Identify which cell holds the provided text, then report its [X, Y] central coordinate. 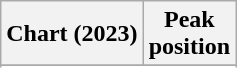
Peakposition [189, 34]
Chart (2023) [72, 34]
